Provide the (X, Y) coordinate of the cell's center where the given text is located.  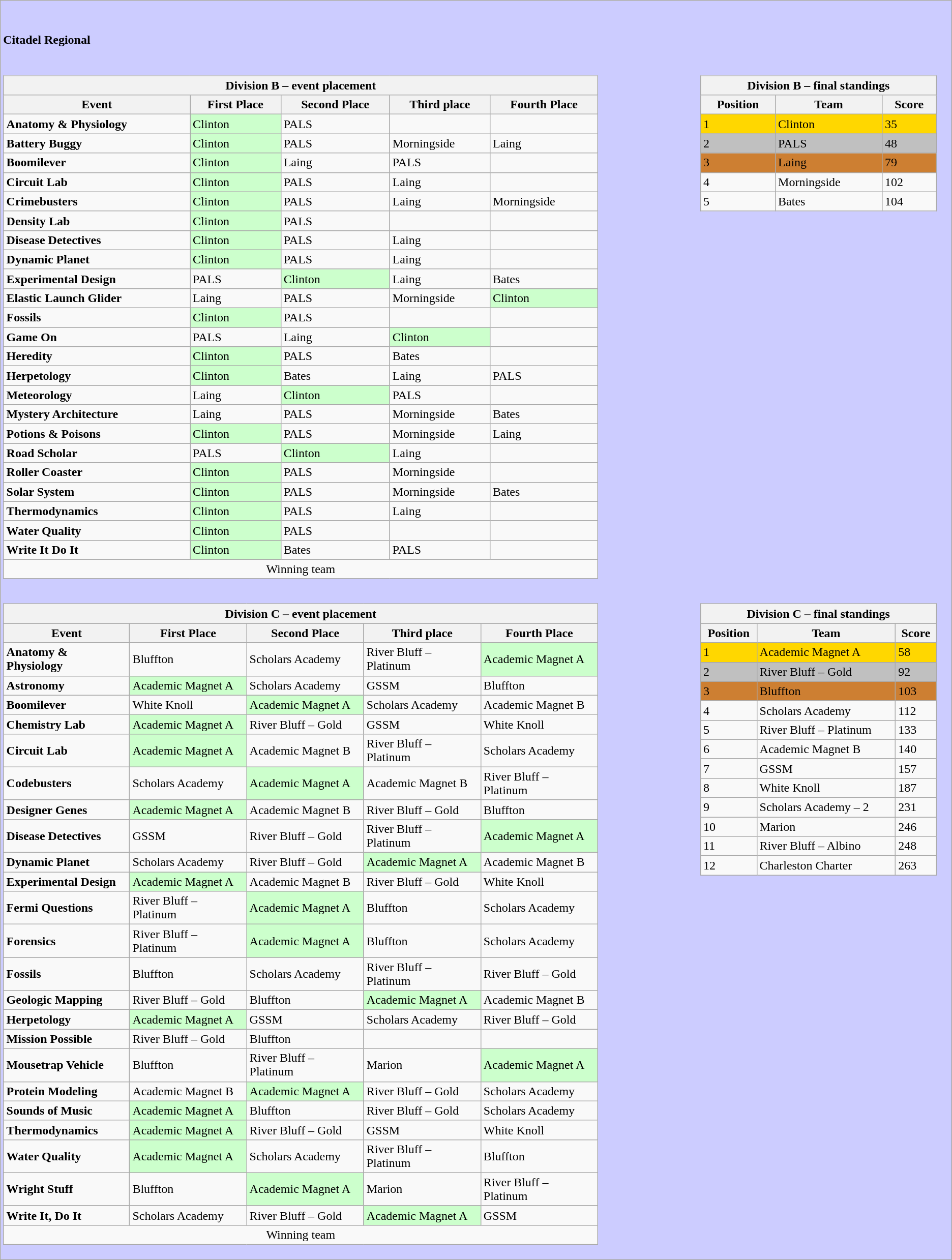
Road Scholar (97, 453)
Sounds of Music (67, 1111)
Division B – final standings (818, 85)
Designer Genes (67, 809)
10 (728, 827)
Wright Stuff (67, 1189)
Solar System (97, 492)
103 (916, 691)
Charleston Charter (826, 865)
Division B – event placement (301, 85)
Codebusters (67, 783)
Meteorology (97, 395)
Mystery Architecture (97, 414)
River Bluff – Albino (826, 846)
6 (728, 749)
Mousetrap Vehicle (67, 1065)
Elastic Launch Glider (97, 298)
140 (916, 749)
48 (909, 143)
Crimebusters (97, 201)
Protein Modeling (67, 1091)
102 (909, 182)
246 (916, 827)
112 (916, 710)
Potions & Poisons (97, 434)
Astronomy (67, 685)
231 (916, 807)
92 (916, 672)
58 (916, 652)
104 (909, 201)
Forensics (67, 941)
35 (909, 124)
79 (909, 163)
Division C – final standings (818, 614)
8 (728, 788)
Division C – event placement (301, 614)
Write It, Do It (67, 1215)
Fermi Questions (67, 908)
Chemistry Lab (67, 724)
263 (916, 865)
12 (728, 865)
7 (728, 768)
Scholars Academy – 2 (826, 807)
Roller Coaster (97, 472)
Mission Possible (67, 1039)
Battery Buggy (97, 143)
Geologic Mapping (67, 1000)
Heredity (97, 356)
Write It Do It (97, 550)
248 (916, 846)
157 (916, 768)
133 (916, 730)
Game On (97, 337)
Density Lab (97, 221)
9 (728, 807)
187 (916, 788)
11 (728, 846)
